Return the [X, Y] coordinate for the center point of the cell that contains the specified text.  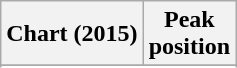
Chart (2015) [72, 34]
Peak position [189, 34]
